For the text-containing cell, return its midpoint in [X, Y] coordinate format. 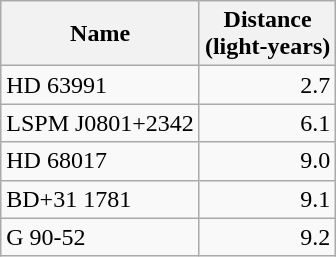
HD 68017 [100, 161]
Name [100, 34]
HD 63991 [100, 85]
2.7 [267, 85]
BD+31 1781 [100, 199]
9.1 [267, 199]
LSPM J0801+2342 [100, 123]
G 90-52 [100, 237]
6.1 [267, 123]
Distance(light-years) [267, 34]
9.2 [267, 237]
9.0 [267, 161]
